Determine the [X, Y] coordinate at the center of the cell enclosing the given text.  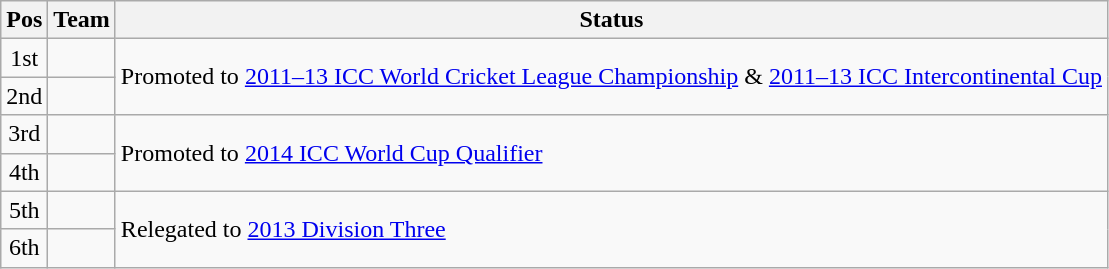
Relegated to 2013 Division Three [611, 229]
1st [24, 58]
5th [24, 210]
Promoted to 2011–13 ICC World Cricket League Championship & 2011–13 ICC Intercontinental Cup [611, 77]
Team [82, 20]
3rd [24, 134]
4th [24, 172]
2nd [24, 96]
Pos [24, 20]
6th [24, 248]
Status [611, 20]
Promoted to 2014 ICC World Cup Qualifier [611, 153]
